Scan for the cell matching the given text and deliver its (x, y) coordinate at center. 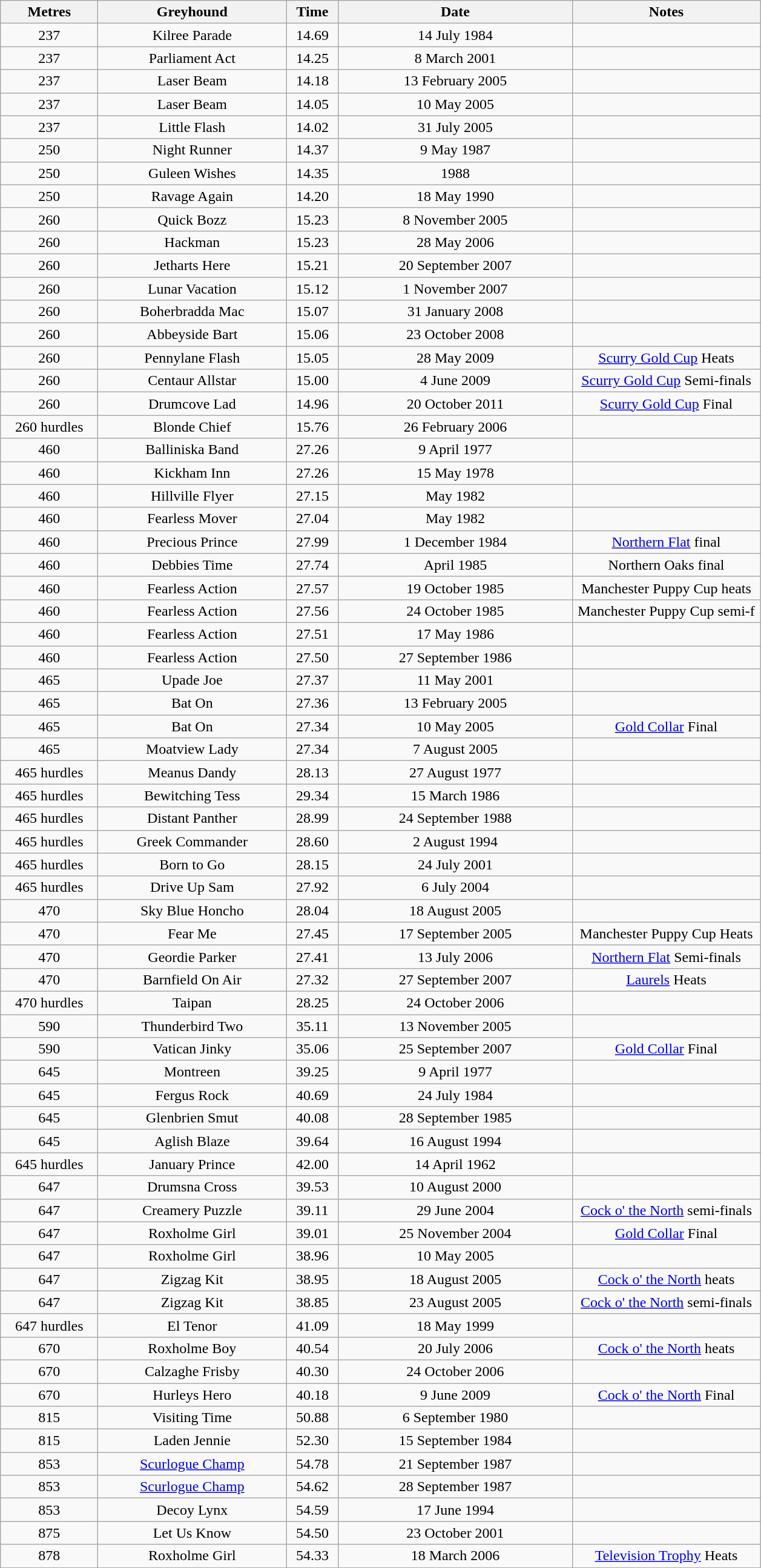
Meanus Dandy (193, 772)
23 October 2001 (455, 1533)
38.85 (312, 1302)
14.37 (312, 150)
Decoy Lynx (193, 1510)
Distant Panther (193, 819)
18 March 2006 (455, 1556)
28.60 (312, 842)
647 hurdles (50, 1325)
20 October 2011 (455, 404)
Born to Go (193, 865)
40.08 (312, 1118)
8 March 2001 (455, 58)
54.59 (312, 1510)
14.18 (312, 81)
Manchester Puppy Cup heats (666, 588)
54.78 (312, 1464)
29.34 (312, 796)
Lunar Vacation (193, 289)
27.50 (312, 657)
39.11 (312, 1210)
31 July 2005 (455, 127)
25 November 2004 (455, 1233)
Date (455, 12)
15.21 (312, 265)
Manchester Puppy Cup semi-f (666, 611)
15.76 (312, 427)
Television Trophy Heats (666, 1556)
Jetharts Here (193, 265)
2 August 1994 (455, 842)
Fergus Rock (193, 1095)
54.33 (312, 1556)
Drumcove Lad (193, 404)
10 August 2000 (455, 1187)
14 April 1962 (455, 1164)
25 September 2007 (455, 1049)
14.05 (312, 104)
38.95 (312, 1279)
24 September 1988 (455, 819)
470 hurdles (50, 1003)
Boherbradda Mac (193, 312)
15 March 1986 (455, 796)
27 September 2007 (455, 980)
Greyhound (193, 12)
El Tenor (193, 1325)
27.15 (312, 496)
260 hurdles (50, 427)
Roxholme Boy (193, 1348)
18 May 1990 (455, 196)
27.74 (312, 565)
Drumsna Cross (193, 1187)
Visiting Time (193, 1418)
24 October 1985 (455, 611)
Glenbrien Smut (193, 1118)
54.62 (312, 1487)
27 August 1977 (455, 772)
28 September 1985 (455, 1118)
Centaur Allstar (193, 381)
April 1985 (455, 565)
28 September 1987 (455, 1487)
Fearless Mover (193, 519)
14.35 (312, 173)
Laurels Heats (666, 980)
15.06 (312, 335)
Notes (666, 12)
35.06 (312, 1049)
Little Flash (193, 127)
15.00 (312, 381)
16 August 1994 (455, 1141)
6 September 1980 (455, 1418)
39.25 (312, 1072)
Northern Oaks final (666, 565)
23 August 2005 (455, 1302)
Northern Flat Semi-finals (666, 957)
17 June 1994 (455, 1510)
1988 (455, 173)
Hackman (193, 242)
27.56 (312, 611)
875 (50, 1533)
9 May 1987 (455, 150)
54.50 (312, 1533)
26 February 2006 (455, 427)
27.99 (312, 542)
9 June 2009 (455, 1394)
27.92 (312, 888)
17 September 2005 (455, 934)
645 hurdles (50, 1164)
21 September 1987 (455, 1464)
24 July 2001 (455, 865)
Laden Jennie (193, 1441)
29 June 2004 (455, 1210)
Quick Bozz (193, 219)
Blonde Chief (193, 427)
Drive Up Sam (193, 888)
Upade Joe (193, 680)
28.15 (312, 865)
Vatican Jinky (193, 1049)
15.07 (312, 312)
40.69 (312, 1095)
14.69 (312, 35)
Northern Flat final (666, 542)
Let Us Know (193, 1533)
Greek Commander (193, 842)
27.51 (312, 634)
15.12 (312, 289)
17 May 1986 (455, 634)
23 October 2008 (455, 335)
27.32 (312, 980)
January Prince (193, 1164)
Abbeyside Bart (193, 335)
Thunderbird Two (193, 1026)
Scurry Gold Cup Semi-finals (666, 381)
Hurleys Hero (193, 1394)
28 May 2009 (455, 358)
27.37 (312, 680)
24 July 1984 (455, 1095)
Pennylane Flash (193, 358)
Scurry Gold Cup Heats (666, 358)
28.99 (312, 819)
27.41 (312, 957)
18 May 1999 (455, 1325)
11 May 2001 (455, 680)
41.09 (312, 1325)
Cock o' the North Final (666, 1394)
39.64 (312, 1141)
Kilree Parade (193, 35)
15 September 1984 (455, 1441)
Moatview Lady (193, 749)
27.45 (312, 934)
Ravage Again (193, 196)
28.25 (312, 1003)
Kickham Inn (193, 473)
14.02 (312, 127)
28.04 (312, 911)
4 June 2009 (455, 381)
6 July 2004 (455, 888)
14.96 (312, 404)
Scurry Gold Cup Final (666, 404)
Precious Prince (193, 542)
28.13 (312, 772)
1 November 2007 (455, 289)
13 November 2005 (455, 1026)
35.11 (312, 1026)
27 September 1986 (455, 657)
Parliament Act (193, 58)
14.20 (312, 196)
15.05 (312, 358)
Taipan (193, 1003)
8 November 2005 (455, 219)
Hillville Flyer (193, 496)
Manchester Puppy Cup Heats (666, 934)
Sky Blue Honcho (193, 911)
40.30 (312, 1371)
Bewitching Tess (193, 796)
Balliniska Band (193, 450)
Geordie Parker (193, 957)
39.53 (312, 1187)
39.01 (312, 1233)
Debbies Time (193, 565)
Montreen (193, 1072)
Aglish Blaze (193, 1141)
Fear Me (193, 934)
14 July 1984 (455, 35)
13 July 2006 (455, 957)
878 (50, 1556)
20 September 2007 (455, 265)
27.57 (312, 588)
42.00 (312, 1164)
Barnfield On Air (193, 980)
27.36 (312, 703)
50.88 (312, 1418)
Metres (50, 12)
40.54 (312, 1348)
38.96 (312, 1256)
20 July 2006 (455, 1348)
52.30 (312, 1441)
40.18 (312, 1394)
19 October 1985 (455, 588)
Guleen Wishes (193, 173)
1 December 1984 (455, 542)
Calzaghe Frisby (193, 1371)
Night Runner (193, 150)
15 May 1978 (455, 473)
27.04 (312, 519)
7 August 2005 (455, 749)
28 May 2006 (455, 242)
Creamery Puzzle (193, 1210)
31 January 2008 (455, 312)
Time (312, 12)
14.25 (312, 58)
